Extract the [x, y] coordinate from the center of the cell holding the provided text.  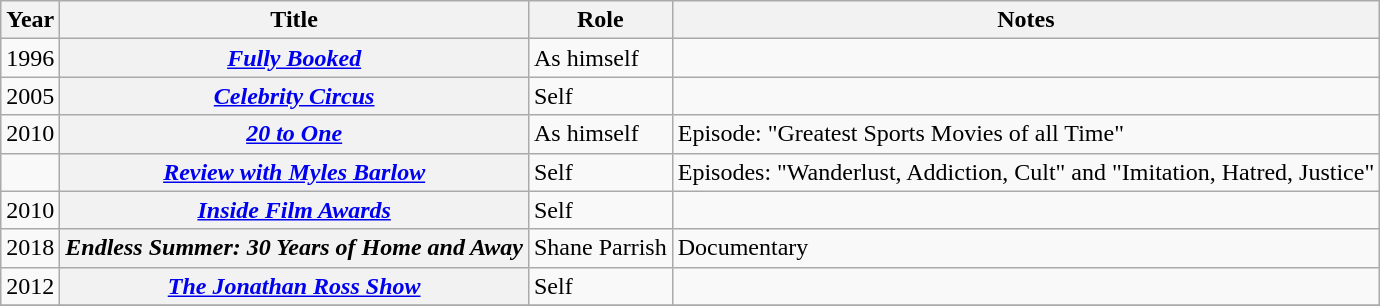
20 to One [294, 134]
Year [30, 20]
2018 [30, 248]
Documentary [1026, 248]
2012 [30, 286]
Episode: "Greatest Sports Movies of all Time" [1026, 134]
1996 [30, 58]
Notes [1026, 20]
2005 [30, 96]
Celebrity Circus [294, 96]
Role [600, 20]
Review with Myles Barlow [294, 172]
Episodes: "Wanderlust, Addiction, Cult" and "Imitation, Hatred, Justice" [1026, 172]
Shane Parrish [600, 248]
Inside Film Awards [294, 210]
The Jonathan Ross Show [294, 286]
Fully Booked [294, 58]
Endless Summer: 30 Years of Home and Away [294, 248]
Title [294, 20]
